From the cell containing the given text, extract its center point as (X, Y) coordinate. 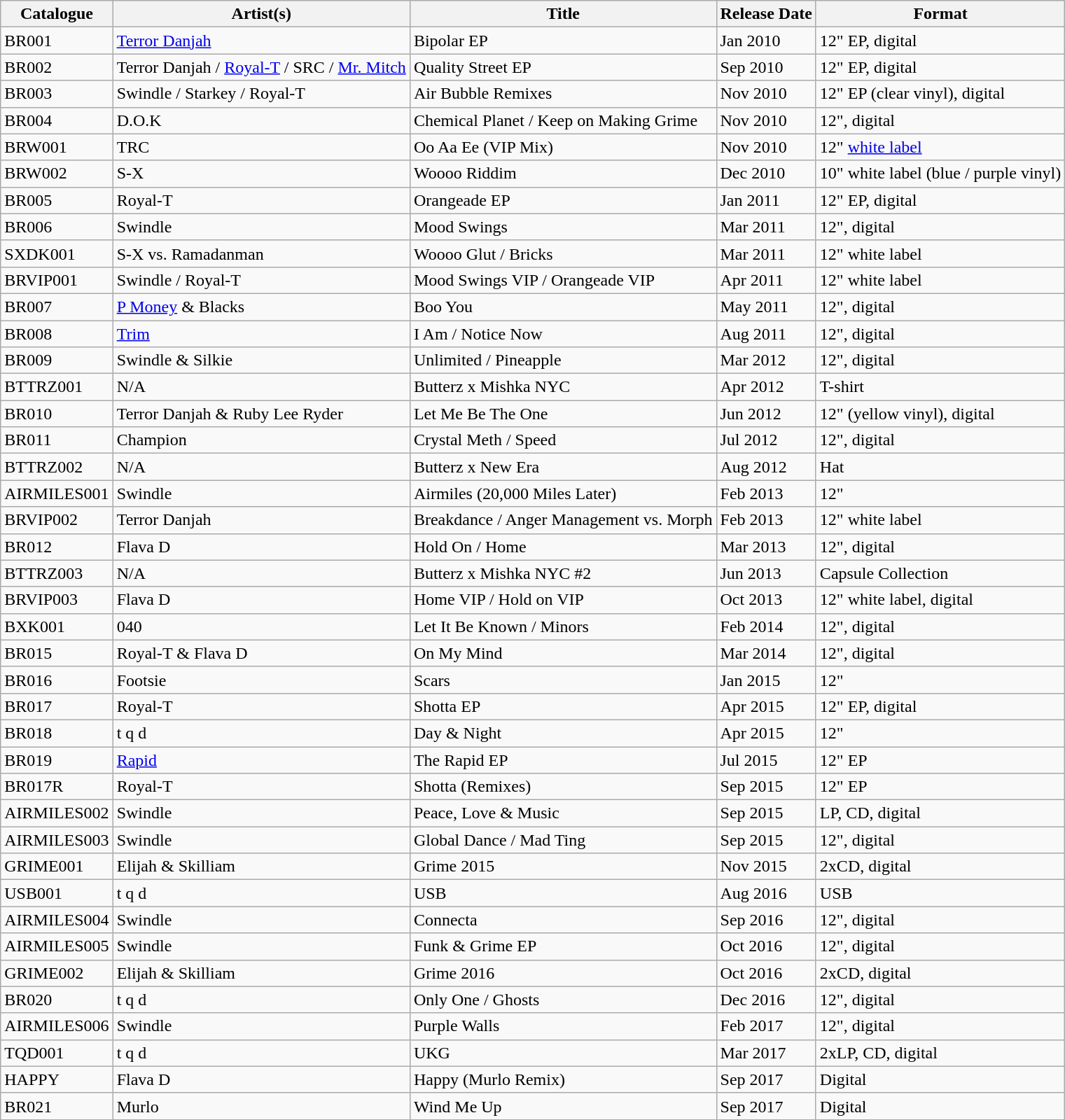
Jun 2013 (766, 573)
BR007 (57, 307)
Aug 2012 (766, 467)
Airmiles (20,000 Miles Later) (563, 493)
Shotta EP (563, 706)
LP, CD, digital (940, 813)
BRVIP003 (57, 600)
Home VIP / Hold on VIP (563, 600)
BR018 (57, 733)
Orangeade EP (563, 200)
Swindle & Silkie (261, 360)
BR012 (57, 547)
12" (yellow vinyl), digital (940, 414)
10" white label (blue / purple vinyl) (940, 174)
Mar 2014 (766, 653)
T-shirt (940, 387)
BR020 (57, 1000)
S-X vs. Ramadanman (261, 253)
Catalogue (57, 14)
Mood Swings VIP / Orangeade VIP (563, 280)
BR009 (57, 360)
BR002 (57, 67)
BR015 (57, 653)
Unlimited / Pineapple (563, 360)
TQD001 (57, 1053)
Butterz x New Era (563, 467)
Apr 2012 (766, 387)
BR016 (57, 680)
BRW002 (57, 174)
Feb 2014 (766, 626)
Boo You (563, 307)
On My Mind (563, 653)
HAPPY (57, 1079)
Global Dance / Mad Ting (563, 840)
Jan 2010 (766, 41)
Terror Danjah / Royal-T / SRC / Mr. Mitch (261, 67)
12" white label, digital (940, 600)
BR011 (57, 440)
Feb 2017 (766, 1026)
Chemical Planet / Keep on Making Grime (563, 120)
Happy (Murlo Remix) (563, 1079)
BR005 (57, 200)
Grime 2016 (563, 973)
Oct 2013 (766, 600)
BTTRZ001 (57, 387)
Mar 2017 (766, 1053)
Apr 2011 (766, 280)
AIRMILES001 (57, 493)
BR019 (57, 759)
SXDK001 (57, 253)
Mar 2012 (766, 360)
S-X (261, 174)
Swindle / Starkey / Royal-T (261, 94)
BR017 (57, 706)
Quality Street EP (563, 67)
The Rapid EP (563, 759)
AIRMILES006 (57, 1026)
Mood Swings (563, 227)
Woooo Riddim (563, 174)
Purple Walls (563, 1026)
BR003 (57, 94)
Terror Danjah & Ruby Lee Ryder (261, 414)
2xLP, CD, digital (940, 1053)
AIRMILES005 (57, 946)
Butterz x Mishka NYC #2 (563, 573)
BR010 (57, 414)
BRW001 (57, 147)
Dec 2010 (766, 174)
Let It Be Known / Minors (563, 626)
Rapid (261, 759)
May 2011 (766, 307)
Butterz x Mishka NYC (563, 387)
BTTRZ002 (57, 467)
Format (940, 14)
BR008 (57, 334)
Grime 2015 (563, 867)
BRVIP002 (57, 520)
040 (261, 626)
Crystal Meth / Speed (563, 440)
Nov 2015 (766, 867)
Artist(s) (261, 14)
Peace, Love & Music (563, 813)
Sep 2010 (766, 67)
Breakdance / Anger Management vs. Morph (563, 520)
Jan 2015 (766, 680)
BTTRZ003 (57, 573)
AIRMILES002 (57, 813)
BR001 (57, 41)
Trim (261, 334)
Air Bubble Remixes (563, 94)
Bipolar EP (563, 41)
TRC (261, 147)
Champion (261, 440)
Title (563, 14)
Release Date (766, 14)
GRIME001 (57, 867)
D.O.K (261, 120)
Sep 2016 (766, 920)
Aug 2016 (766, 893)
Oo Aa Ee (VIP Mix) (563, 147)
P Money & Blacks (261, 307)
Scars (563, 680)
Hat (940, 467)
Let Me Be The One (563, 414)
Shotta (Remixes) (563, 787)
I Am / Notice Now (563, 334)
Only One / Ghosts (563, 1000)
AIRMILES003 (57, 840)
Capsule Collection (940, 573)
GRIME002 (57, 973)
Mar 2013 (766, 547)
Funk & Grime EP (563, 946)
Woooo Glut / Bricks (563, 253)
BR017R (57, 787)
Day & Night (563, 733)
Jul 2012 (766, 440)
UKG (563, 1053)
Jul 2015 (766, 759)
USB001 (57, 893)
BR021 (57, 1106)
BRVIP001 (57, 280)
Jun 2012 (766, 414)
BR004 (57, 120)
Murlo (261, 1106)
Hold On / Home (563, 547)
Swindle / Royal-T (261, 280)
12" EP (clear vinyl), digital (940, 94)
Aug 2011 (766, 334)
BXK001 (57, 626)
BR006 (57, 227)
Dec 2016 (766, 1000)
AIRMILES004 (57, 920)
Royal-T & Flava D (261, 653)
Footsie (261, 680)
Wind Me Up (563, 1106)
Connecta (563, 920)
Jan 2011 (766, 200)
